Return the (x, y) coordinate for the center point of the cell that contains the specified text.  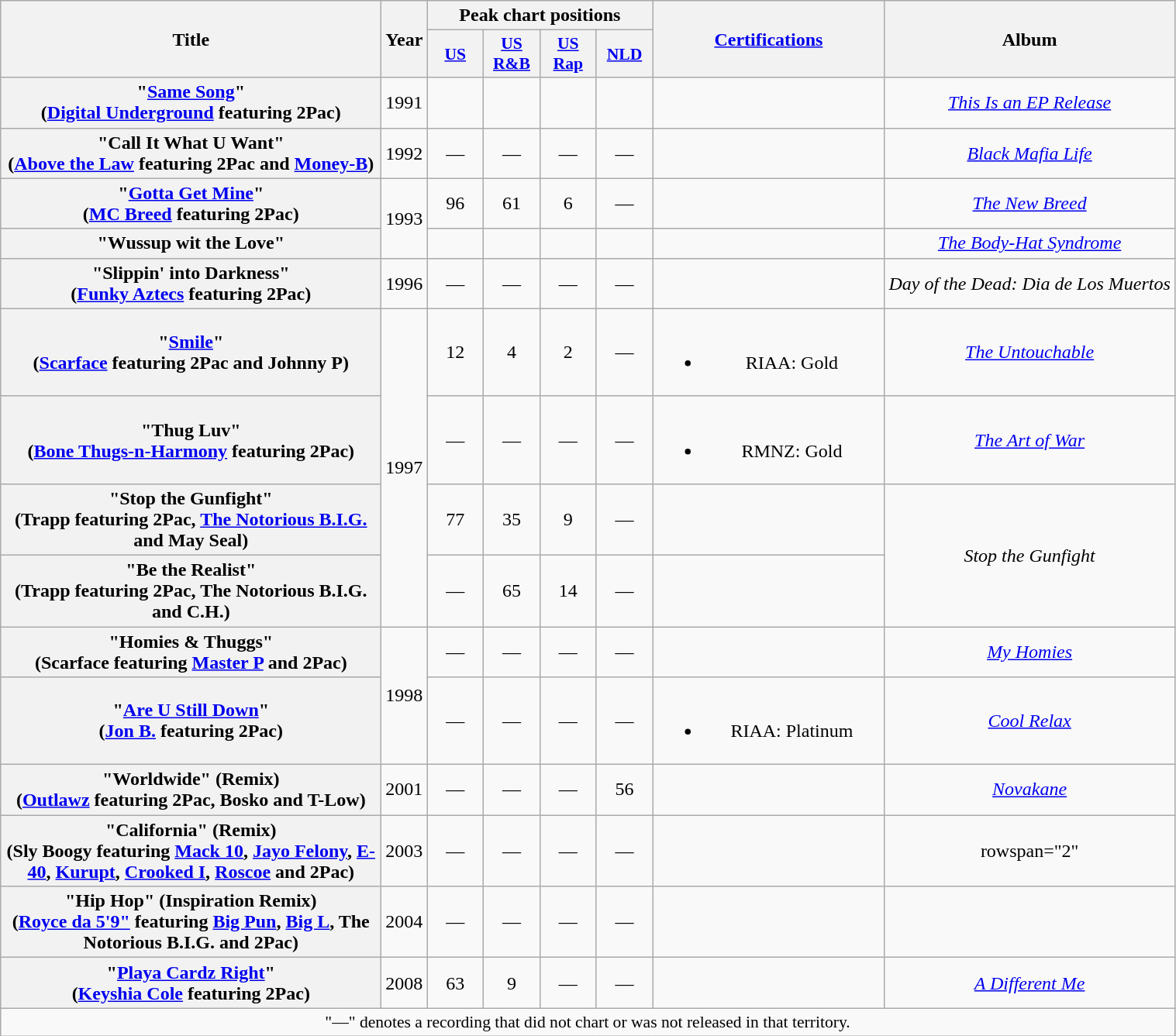
Stop the Gunfight (1029, 555)
USRap (567, 54)
2008 (405, 983)
Novakane (1029, 790)
A Different Me (1029, 983)
1997 (405, 467)
Cool Relax (1029, 721)
USR&B (512, 54)
61 (512, 203)
65 (512, 590)
12 (456, 352)
This Is an EP Release (1029, 102)
RIAA: Platinum (769, 721)
Black Mafia Life (1029, 153)
"Worldwide" (Remix)(Outlawz featuring 2Pac, Bosko and T-Low) (191, 790)
Year (405, 39)
96 (456, 203)
35 (512, 519)
63 (456, 983)
"Are U Still Down"(Jon B. featuring 2Pac) (191, 721)
2001 (405, 790)
"Stop the Gunfight"(Trapp featuring 2Pac, The Notorious B.I.G. and May Seal) (191, 519)
NLD (625, 54)
Certifications (769, 39)
"—" denotes a recording that did not chart or was not released in that territory. (588, 1022)
"California" (Remix)(Sly Boogy featuring Mack 10, Jayo Felony, E-40, Kurupt, Crooked I, Roscoe and 2Pac) (191, 851)
6 (567, 203)
Album (1029, 39)
US (456, 54)
1993 (405, 219)
"Same Song" (Digital Underground featuring 2Pac) (191, 102)
"Call It What U Want"(Above the Law featuring 2Pac and Money-B) (191, 153)
56 (625, 790)
The Art of War (1029, 440)
rowspan="2" (1029, 851)
The New Breed (1029, 203)
"Gotta Get Mine"(MC Breed featuring 2Pac) (191, 203)
"Wussup wit the Love" (191, 243)
Day of the Dead: Dia de Los Muertos (1029, 284)
4 (512, 352)
77 (456, 519)
1996 (405, 284)
The Body-Hat Syndrome (1029, 243)
"Playa Cardz Right"(Keyshia Cole featuring 2Pac) (191, 983)
"Hip Hop" (Inspiration Remix)(Royce da 5'9" featuring Big Pun, Big L, The Notorious B.I.G. and 2Pac) (191, 922)
"Thug Luv"(Bone Thugs-n-Harmony featuring 2Pac) (191, 440)
Title (191, 39)
Peak chart positions (540, 15)
The Untouchable (1029, 352)
1998 (405, 695)
"Smile"(Scarface featuring 2Pac and Johnny P) (191, 352)
1992 (405, 153)
2003 (405, 851)
My Homies (1029, 651)
2 (567, 352)
14 (567, 590)
1991 (405, 102)
2004 (405, 922)
RIAA: Gold (769, 352)
"Slippin' into Darkness"(Funky Aztecs featuring 2Pac) (191, 284)
"Be the Realist"(Trapp featuring 2Pac, The Notorious B.I.G. and C.H.) (191, 590)
"Homies & Thuggs"(Scarface featuring Master P and 2Pac) (191, 651)
RMNZ: Gold (769, 440)
